Locate the cell with the specified text and output its [X, Y] center coordinate. 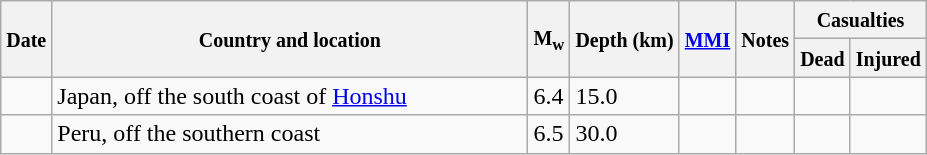
Depth (km) [624, 39]
Date [26, 39]
Dead [823, 58]
Casualties [861, 20]
Peru, off the southern coast [290, 134]
30.0 [624, 134]
Mw [549, 39]
Country and location [290, 39]
6.5 [549, 134]
Injured [888, 58]
15.0 [624, 96]
Notes [766, 39]
6.4 [549, 96]
MMI [708, 39]
Japan, off the south coast of Honshu [290, 96]
